Return the (x, y) coordinate for the center point of the cell that contains the specified text.  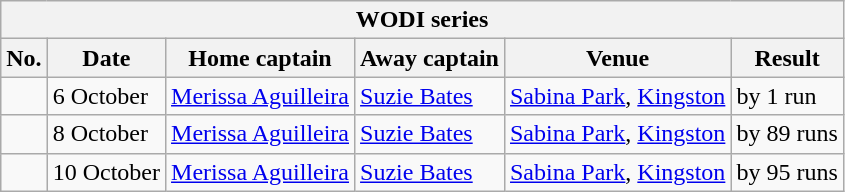
by 95 runs (787, 172)
10 October (106, 172)
WODI series (422, 20)
No. (24, 58)
by 89 runs (787, 134)
8 October (106, 134)
Away captain (430, 58)
Date (106, 58)
Venue (617, 58)
6 October (106, 96)
Result (787, 58)
Home captain (260, 58)
by 1 run (787, 96)
